Return the (x, y) coordinate for the center point of the cell that contains the specified text.  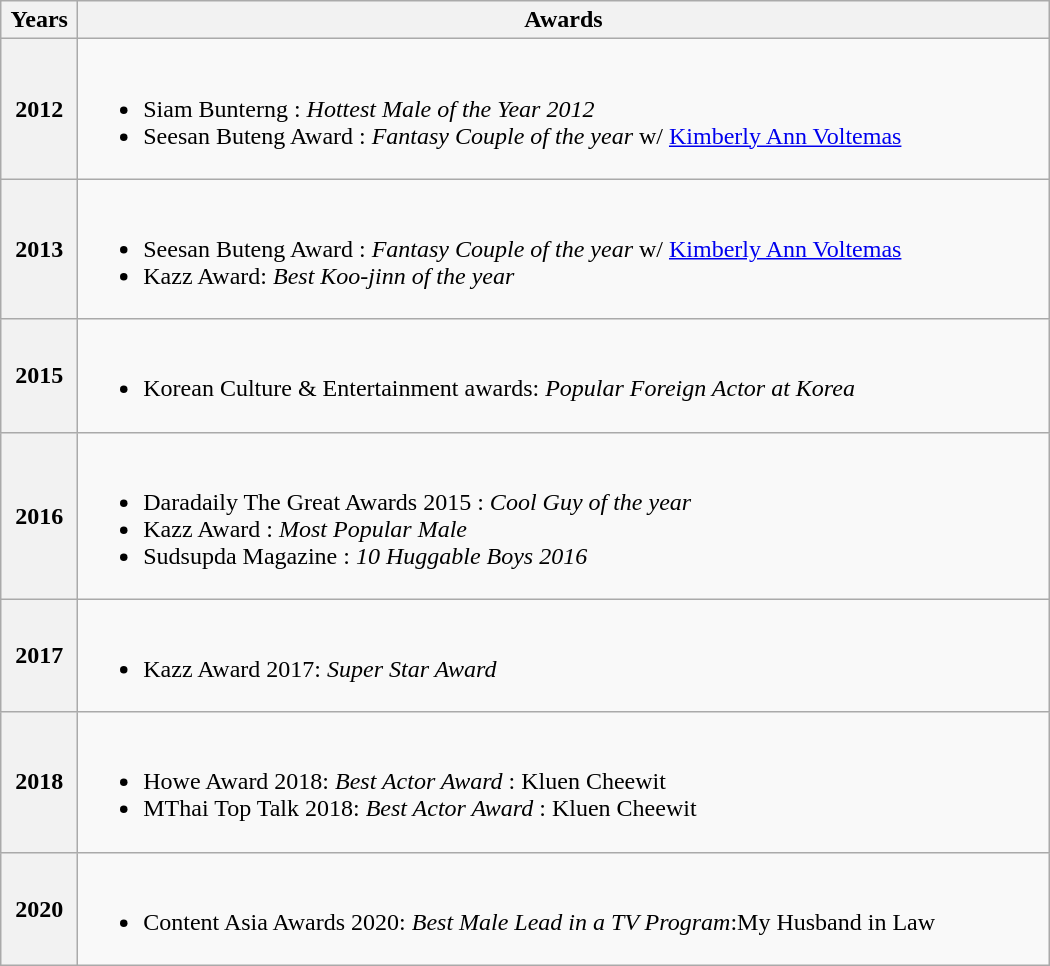
Korean Culture & Entertainment awards: Popular Foreign Actor at Korea (564, 376)
Content Asia Awards 2020: Best Male Lead in a TV Program:My Husband in Law (564, 908)
2017 (40, 656)
Daradaily The Great Awards 2015 : Cool Guy of the yearKazz Award : Most Popular MaleSudsupda Magazine : 10 Huggable Boys 2016 (564, 516)
Years (40, 20)
Siam Bunterng : Hottest Male of the Year 2012Seesan Buteng Award : Fantasy Couple of the year w/ Kimberly Ann Voltemas (564, 109)
Howe Award 2018: Best Actor Award : Kluen CheewitMThai Top Talk 2018: Best Actor Award : Kluen Cheewit (564, 782)
2012 (40, 109)
2018 (40, 782)
2016 (40, 516)
Awards (564, 20)
2015 (40, 376)
Seesan Buteng Award : Fantasy Couple of the year w/ Kimberly Ann VoltemasKazz Award: Best Koo-jinn of the year (564, 249)
Kazz Award 2017: Super Star Award (564, 656)
2013 (40, 249)
2020 (40, 908)
